Scan for the cell matching the given text and deliver its [x, y] coordinate at center. 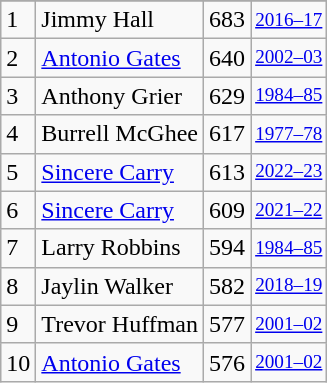
2016–17 [289, 20]
582 [228, 286]
629 [228, 96]
9 [18, 324]
7 [18, 248]
2002–03 [289, 58]
577 [228, 324]
2022–23 [289, 172]
640 [228, 58]
617 [228, 134]
613 [228, 172]
4 [18, 134]
683 [228, 20]
Jaylin Walker [120, 286]
2018–19 [289, 286]
Anthony Grier [120, 96]
Trevor Huffman [120, 324]
10 [18, 362]
Larry Robbins [120, 248]
576 [228, 362]
6 [18, 210]
Jimmy Hall [120, 20]
2021–22 [289, 210]
3 [18, 96]
Burrell McGhee [120, 134]
1977–78 [289, 134]
8 [18, 286]
1 [18, 20]
594 [228, 248]
5 [18, 172]
609 [228, 210]
2 [18, 58]
